Locate the cell with the specified text and output its (X, Y) center coordinate. 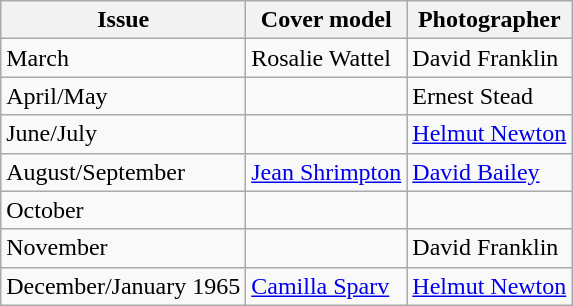
June/July (124, 134)
Cover model (326, 20)
December/January 1965 (124, 286)
Rosalie Wattel (326, 58)
Photographer (490, 20)
October (124, 210)
Camilla Sparv (326, 286)
Ernest Stead (490, 96)
David Bailey (490, 172)
Issue (124, 20)
March (124, 58)
November (124, 248)
Jean Shrimpton (326, 172)
August/September (124, 172)
April/May (124, 96)
